Pinpoint the cell where the given text exists, returning its [X, Y] midpoint coordinate. 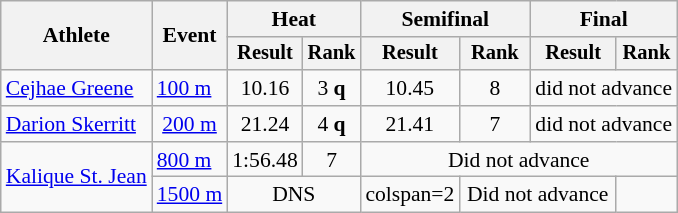
Cejhae Greene [76, 88]
Athlete [76, 36]
800 m [190, 160]
1:56.48 [264, 160]
21.24 [264, 124]
3 q [332, 88]
100 m [190, 88]
10.45 [410, 88]
8 [494, 88]
DNS [294, 195]
1500 m [190, 195]
Semifinal [445, 19]
Event [190, 36]
10.16 [264, 88]
colspan=2 [410, 195]
4 q [332, 124]
Kalique St. Jean [76, 178]
Heat [294, 19]
21.41 [410, 124]
Final [604, 19]
200 m [190, 124]
Darion Skerritt [76, 124]
